Capture the cell that displays the provided text and extract its [X, Y] central coordinate. 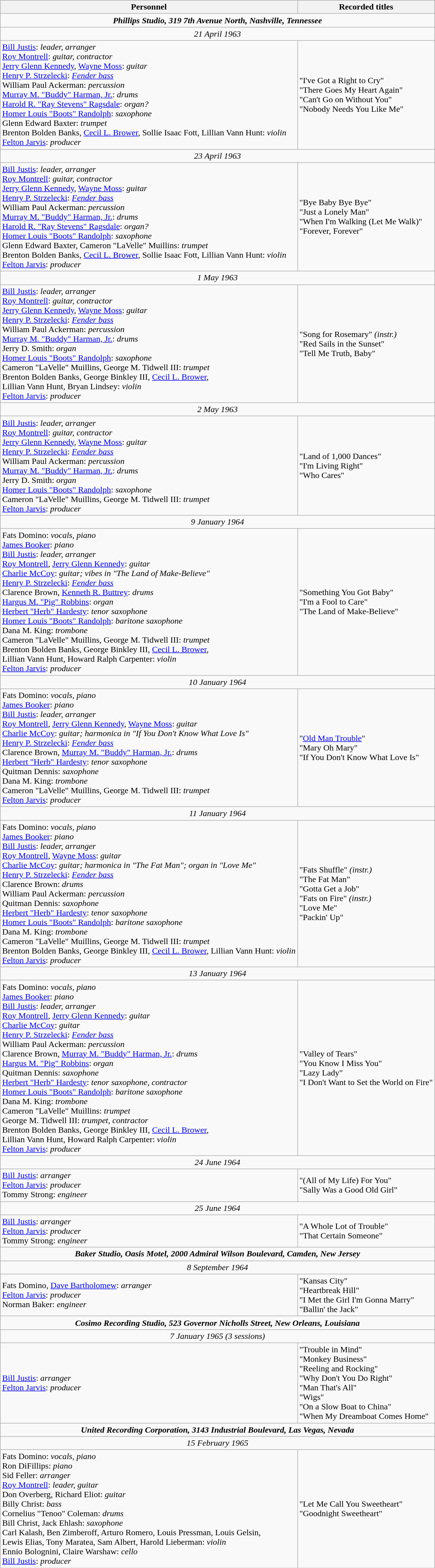
24 June 1964 [217, 1162]
25 June 1964 [217, 1208]
"Valley of Tears""You Know I Miss You""Lazy Lady""I Don't Want to Set the World on Fire" [366, 1068]
Baker Studio, Oasis Motel, 2000 Admiral Wilson Boulevard, Camden, New Jersey [217, 1254]
Cosimo Recording Studio, 523 Governor Nicholls Street, New Orleans, Louisiana [217, 1323]
"Land of 1,000 Dances""I'm Living Right""Who Cares" [366, 465]
2 May 1963 [217, 409]
21 April 1963 [217, 34]
"Bye Baby Bye Bye""Just a Lonely Man""When I'm Walking (Let Me Walk)""Forever, Forever" [366, 217]
9 January 1964 [217, 522]
7 January 1965 (3 sessions) [217, 1336]
8 September 1964 [217, 1267]
"Kansas City""Heartbreak Hill""I Met the Girl I'm Gonna Marry""Ballin' the Jack" [366, 1295]
"I've Got a Right to Cry""There Goes My Heart Again""Can't Go on Without You""Nobody Needs You Like Me" [366, 95]
15 February 1965 [217, 1443]
10 January 1964 [217, 682]
Personnel [149, 7]
13 January 1964 [217, 974]
"A Whole Lot of Trouble""That Certain Someone" [366, 1231]
11 January 1964 [217, 814]
23 April 1963 [217, 156]
"Let Me Call You Sweetheart""Goodnight Sweetheart" [366, 1509]
Phillips Studio, 319 7th Avenue North, Nashville, Tennessee [217, 20]
Bill Justis: arrangerFelton Jarvis: producer [149, 1383]
Fats Domino, Dave Bartholomew: arrangerFelton Jarvis: producerNorman Baker: engineer [149, 1295]
Recorded titles [366, 7]
"Something You Got Baby""I'm a Fool to Care""The Land of Make-Believe" [366, 602]
"Fats Shuffle" (instr.)"The Fat Man""Gotta Get a Job""Fats on Fire" (instr.)"Love Me""Packin' Up" [366, 894]
1 May 1963 [217, 278]
"Song for Rosemary" (instr.)"Red Sails in the Sunset""Tell Me Truth, Baby" [366, 343]
"Old Man Trouble""Mary Oh Mary""If You Don't Know What Love Is" [366, 748]
"(All of My Life) For You""Sally Was a Good Old Girl" [366, 1185]
United Recording Corporation, 3143 Industrial Boulevard, Las Vegas, Nevada [217, 1429]
